Locate the cell with the specified text and output its (X, Y) center coordinate. 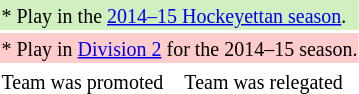
* Play in the 2014–15 Hockeyettan season. (180, 15)
* Play in Division 2 for the 2014–15 season. (180, 48)
